Output the [x, y] coordinate of the center of the cell containing the given text.  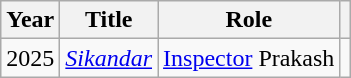
Sikandar [109, 58]
Title [109, 20]
Inspector Prakash [249, 58]
2025 [30, 58]
Role [249, 20]
Year [30, 20]
